Find where the given text appears and provide that cell's center as [X, Y] coordinate. 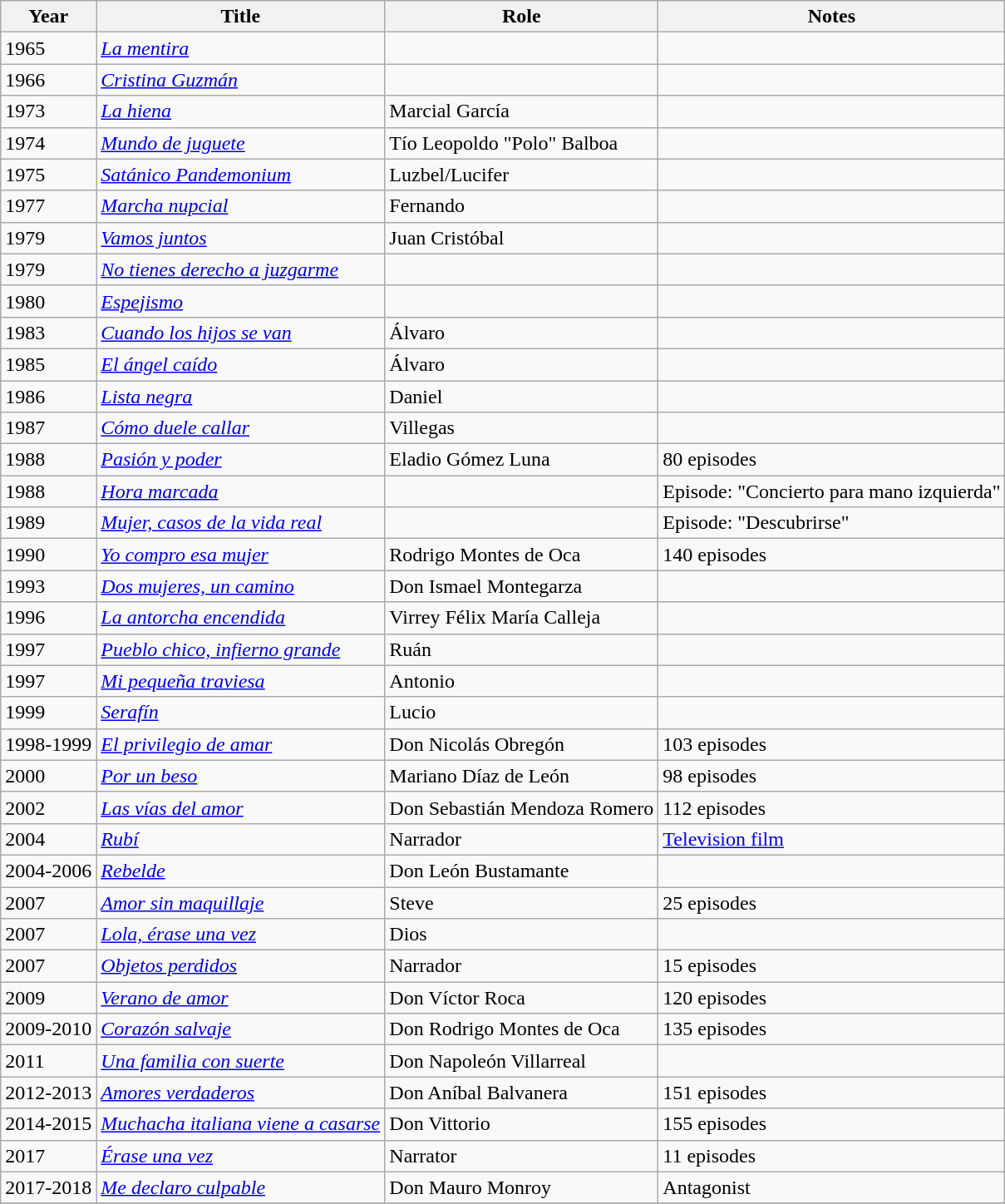
Don Ismael Montegarza [522, 586]
Don Rodrigo Montes de Oca [522, 1029]
Amores verdaderos [241, 1093]
El privilegio de amar [241, 744]
Fernando [522, 206]
Verano de amor [241, 998]
Don Aníbal Balvanera [522, 1093]
135 episodes [831, 1029]
1986 [48, 397]
Vamos juntos [241, 238]
11 episodes [831, 1156]
Don Sebastián Mendoza Romero [522, 807]
Espejismo [241, 301]
1983 [48, 333]
2009 [48, 998]
Una familia con suerte [241, 1061]
Rodrigo Montes de Oca [522, 555]
Por un beso [241, 776]
2009-2010 [48, 1029]
1990 [48, 555]
Hora marcada [241, 491]
1989 [48, 523]
140 episodes [831, 555]
Cristina Guzmán [241, 80]
1999 [48, 713]
La antorcha encendida [241, 618]
Cuando los hijos se van [241, 333]
Don Nicolás Obregón [522, 744]
Muchacha italiana viene a casarse [241, 1124]
15 episodes [831, 966]
120 episodes [831, 998]
112 episodes [831, 807]
Me declaro culpable [241, 1187]
Antonio [522, 681]
Lucio [522, 713]
Marcha nupcial [241, 206]
2011 [48, 1061]
Las vías del amor [241, 807]
Episode: "Descubrirse" [831, 523]
El ángel caído [241, 364]
2004 [48, 839]
Ruán [522, 649]
Lista negra [241, 397]
151 episodes [831, 1093]
Érase una vez [241, 1156]
1975 [48, 175]
Episode: "Concierto para mano izquierda" [831, 491]
Luzbel/Lucifer [522, 175]
Don León Bustamante [522, 871]
Narrator [522, 1156]
1987 [48, 428]
Dios [522, 935]
2004-2006 [48, 871]
1985 [48, 364]
155 episodes [831, 1124]
Don Víctor Roca [522, 998]
Marcial García [522, 111]
1974 [48, 143]
Don Vittorio [522, 1124]
Daniel [522, 397]
Satánico Pandemonium [241, 175]
No tienes derecho a juzgarme [241, 269]
Villegas [522, 428]
1973 [48, 111]
Pasión y poder [241, 460]
Corazón salvaje [241, 1029]
2017-2018 [48, 1187]
2000 [48, 776]
Rebelde [241, 871]
Steve [522, 902]
Mi pequeña traviesa [241, 681]
Title [241, 17]
1977 [48, 206]
Tío Leopoldo "Polo" Balboa [522, 143]
Notes [831, 17]
Mundo de juguete [241, 143]
1993 [48, 586]
Cómo duele callar [241, 428]
80 episodes [831, 460]
Mujer, casos de la vida real [241, 523]
2012-2013 [48, 1093]
1965 [48, 48]
Don Napoleón Villarreal [522, 1061]
2014-2015 [48, 1124]
Amor sin maquillaje [241, 902]
Mariano Díaz de León [522, 776]
Year [48, 17]
Yo compro esa mujer [241, 555]
103 episodes [831, 744]
2002 [48, 807]
Don Mauro Monroy [522, 1187]
1966 [48, 80]
1980 [48, 301]
Dos mujeres, un camino [241, 586]
Antagonist [831, 1187]
1998-1999 [48, 744]
Serafín [241, 713]
25 episodes [831, 902]
Eladio Gómez Luna [522, 460]
Pueblo chico, infierno grande [241, 649]
Lola, érase una vez [241, 935]
Juan Cristóbal [522, 238]
2017 [48, 1156]
Television film [831, 839]
La mentira [241, 48]
Objetos perdidos [241, 966]
Rubí [241, 839]
La hiena [241, 111]
1996 [48, 618]
98 episodes [831, 776]
Role [522, 17]
Virrey Félix María Calleja [522, 618]
